Extract the [x, y] coordinate from the center of the cell holding the provided text.  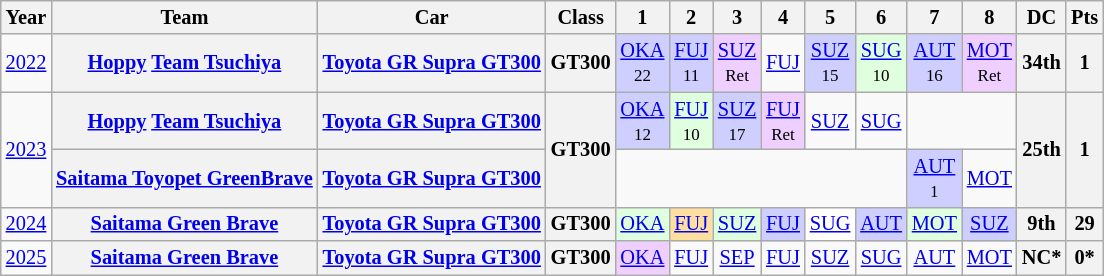
FUJ11 [691, 63]
4 [783, 17]
Year [26, 17]
AUT1 [934, 178]
Car [432, 17]
29 [1084, 224]
34th [1042, 63]
Class [581, 17]
25th [1042, 150]
OKA12 [642, 121]
Team [184, 17]
5 [830, 17]
SUZRet [737, 63]
SEP [737, 258]
OKA22 [642, 63]
0* [1084, 258]
2 [691, 17]
3 [737, 17]
7 [934, 17]
2023 [26, 150]
2022 [26, 63]
2024 [26, 224]
9th [1042, 224]
DC [1042, 17]
SUG10 [881, 63]
FUJ10 [691, 121]
AUT16 [934, 63]
Pts [1084, 17]
SUZ17 [737, 121]
8 [990, 17]
NC* [1042, 258]
2025 [26, 258]
SUZ15 [830, 63]
FUJRet [783, 121]
Saitama Toyopet GreenBrave [184, 178]
6 [881, 17]
MOTRet [990, 63]
